Find where the given text appears and provide that cell's center as [X, Y] coordinate. 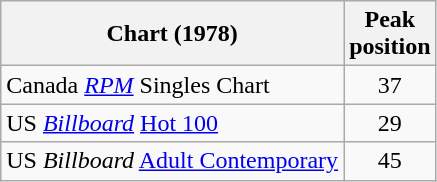
Canada RPM Singles Chart [172, 85]
US Billboard Adult Contemporary [172, 161]
Chart (1978) [172, 34]
29 [390, 123]
45 [390, 161]
US Billboard Hot 100 [172, 123]
37 [390, 85]
Peakposition [390, 34]
